Pinpoint the cell where the given text exists, returning its (x, y) midpoint coordinate. 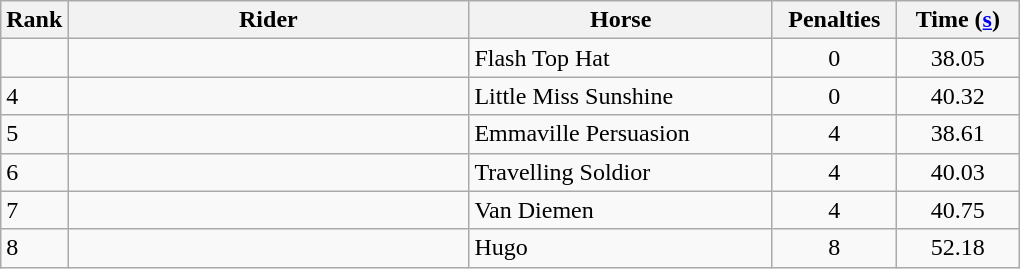
Penalties (834, 20)
40.32 (958, 96)
38.05 (958, 58)
Flash Top Hat (621, 58)
Travelling Soldior (621, 172)
Little Miss Sunshine (621, 96)
7 (34, 210)
Van Diemen (621, 210)
Hugo (621, 248)
Time (s) (958, 20)
40.03 (958, 172)
40.75 (958, 210)
38.61 (958, 134)
Horse (621, 20)
Rank (34, 20)
52.18 (958, 248)
6 (34, 172)
Rider (268, 20)
5 (34, 134)
Emmaville Persuasion (621, 134)
